Return the [X, Y] coordinate for the center point of the cell that contains the specified text.  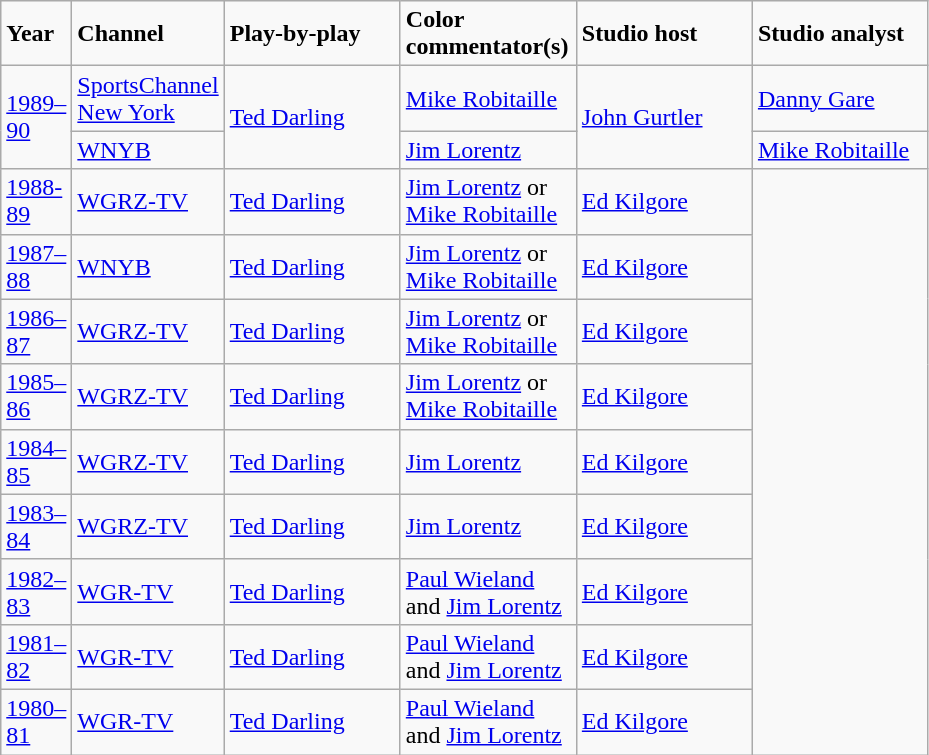
1983–84 [36, 526]
1987–88 [36, 266]
Studio analyst [840, 34]
Color commentator(s) [488, 34]
1986–87 [36, 332]
Year [36, 34]
John Gurtler [664, 118]
1988-89 [36, 202]
Studio host [664, 34]
SportsChannel New York [148, 98]
1989–90 [36, 118]
Play-by-play [312, 34]
Danny Gare [840, 98]
Channel [148, 34]
1982–83 [36, 592]
1980–81 [36, 722]
1984–85 [36, 462]
1981–82 [36, 656]
1985–86 [36, 396]
